Extract the [x, y] coordinate from the center of the cell holding the provided text.  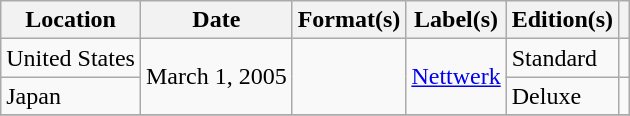
March 1, 2005 [216, 77]
Nettwerk [456, 77]
Deluxe [562, 96]
Label(s) [456, 20]
United States [71, 58]
Location [71, 20]
Standard [562, 58]
Japan [71, 96]
Format(s) [349, 20]
Edition(s) [562, 20]
Date [216, 20]
